From the cell containing the given text, extract its center point as [x, y] coordinate. 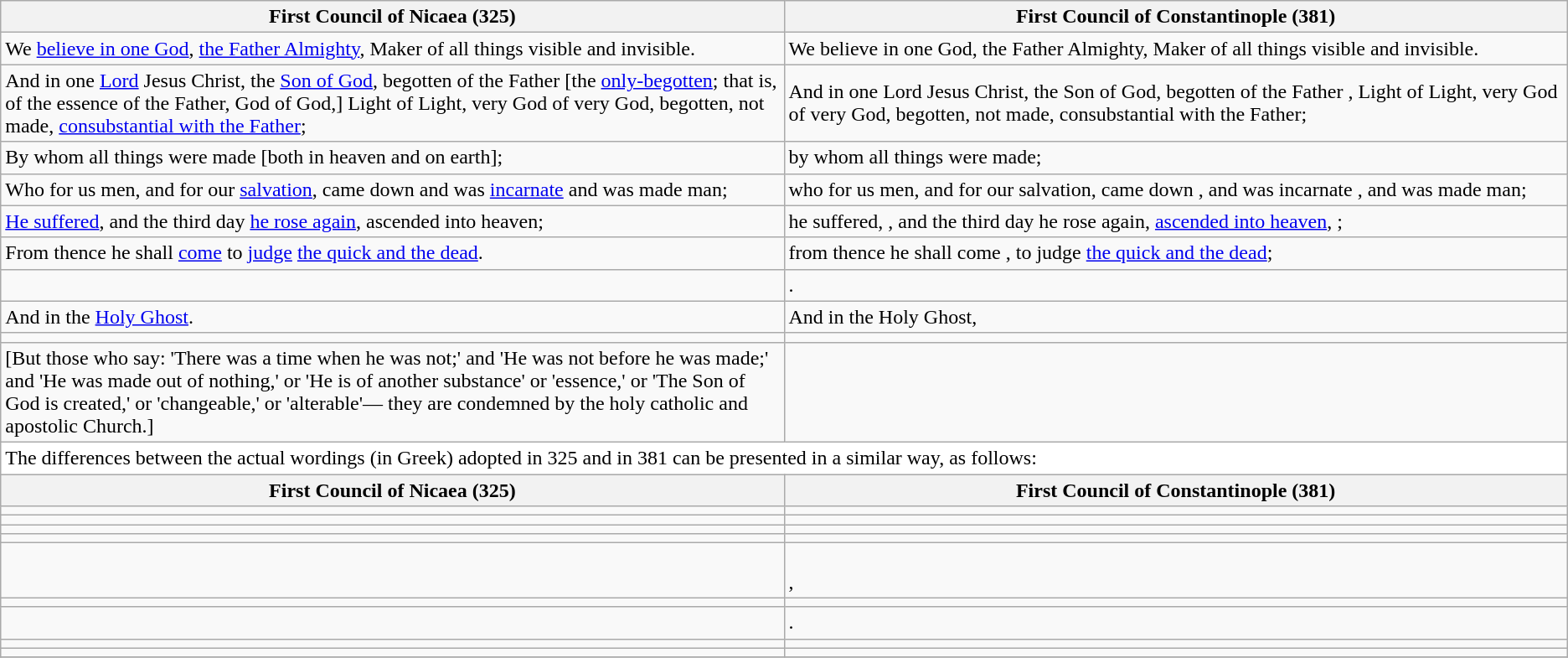
he suffered, , and the third day he rose again, ascended into heaven, ; [1176, 221]
The differences between the actual wordings (in Greek) adopted in 325 and in 381 can be presented in a similar way, as follows: [784, 458]
He suffered, and the third day he rose again, ascended into heaven; [392, 221]
And in the Holy Ghost, [1176, 317]
And in the Holy Ghost. [392, 317]
By whom all things were made [both in heaven and on earth]; [392, 158]
who for us men, and for our salvation, came down , and was incarnate , and was made man; [1176, 189]
Who for us men, and for our salvation, came down and was incarnate and was made man; [392, 189]
by whom all things were made; [1176, 158]
from thence he shall come , to judge the quick and the dead; [1176, 253]
From thence he shall come to judge the quick and the dead. [392, 253]
, [1176, 570]
